Provide the [x, y] coordinate of the cell's center where the given text is located.  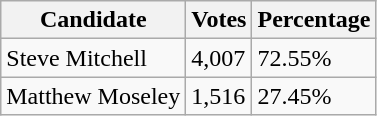
4,007 [219, 58]
72.55% [314, 58]
Percentage [314, 20]
1,516 [219, 96]
Votes [219, 20]
Steve Mitchell [94, 58]
27.45% [314, 96]
Candidate [94, 20]
Matthew Moseley [94, 96]
